Pinpoint the cell where the given text exists, returning its (X, Y) midpoint coordinate. 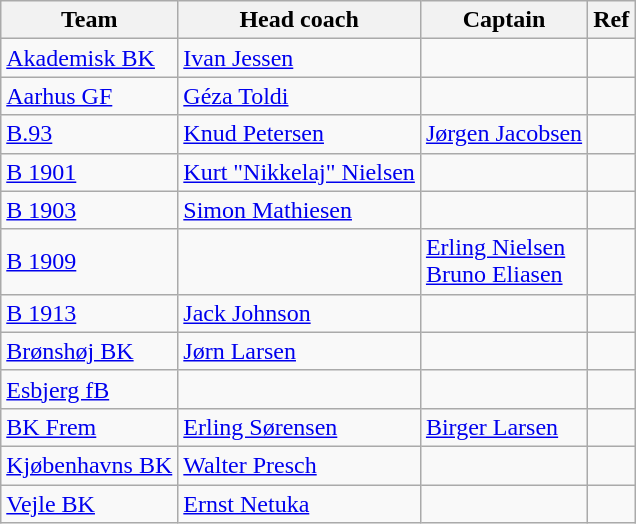
B 1909 (90, 262)
Ref (612, 20)
Ernst Netuka (300, 503)
Brønshøj BK (90, 351)
B 1903 (90, 210)
Head coach (300, 20)
Birger Larsen (504, 427)
B 1901 (90, 172)
Géza Toldi (300, 96)
Team (90, 20)
Jack Johnson (300, 313)
Akademisk BK (90, 58)
Aarhus GF (90, 96)
Captain (504, 20)
Esbjerg fB (90, 389)
Ivan Jessen (300, 58)
Kurt "Nikkelaj" Nielsen (300, 172)
Jørn Larsen (300, 351)
Kjøbenhavns BK (90, 465)
Jørgen Jacobsen (504, 134)
Erling Sørensen (300, 427)
Simon Mathiesen (300, 210)
Walter Presch (300, 465)
Knud Petersen (300, 134)
B.93 (90, 134)
Vejle BK (90, 503)
Erling Nielsen Bruno Eliasen (504, 262)
BK Frem (90, 427)
B 1913 (90, 313)
